For the text-containing cell, return its midpoint in [x, y] coordinate format. 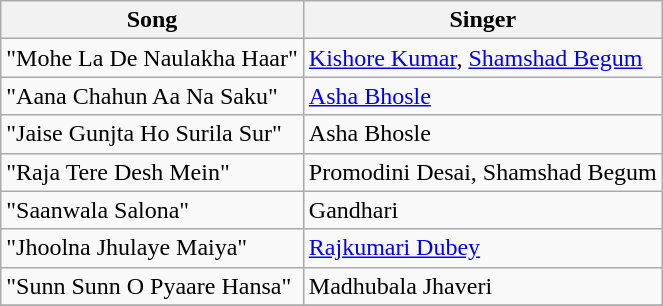
"Saanwala Salona" [152, 210]
Gandhari [482, 210]
Rajkumari Dubey [482, 248]
"Sunn Sunn O Pyaare Hansa" [152, 286]
"Jhoolna Jhulaye Maiya" [152, 248]
Song [152, 20]
"Aana Chahun Aa Na Saku" [152, 96]
"Jaise Gunjta Ho Surila Sur" [152, 134]
Promodini Desai, Shamshad Begum [482, 172]
Madhubala Jhaveri [482, 286]
"Raja Tere Desh Mein" [152, 172]
"Mohe La De Naulakha Haar" [152, 58]
Singer [482, 20]
Kishore Kumar, Shamshad Begum [482, 58]
